Capture the cell that displays the provided text and extract its [x, y] central coordinate. 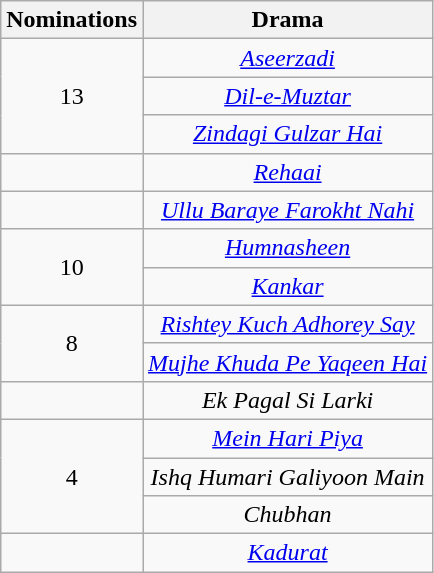
Humnasheen [287, 248]
8 [72, 343]
Kankar [287, 286]
4 [72, 476]
Ek Pagal Si Larki [287, 400]
Ishq Humari Galiyoon Main [287, 477]
Kadurat [287, 553]
Zindagi Gulzar Hai [287, 134]
Chubhan [287, 515]
Dil-e-Muztar [287, 96]
13 [72, 96]
Rehaai [287, 172]
10 [72, 267]
Mujhe Khuda Pe Yaqeen Hai [287, 362]
Aseerzadi [287, 58]
Drama [287, 20]
Rishtey Kuch Adhorey Say [287, 324]
Mein Hari Piya [287, 438]
Ullu Baraye Farokht Nahi [287, 210]
Nominations [72, 20]
